Search for the cell housing the specified text and yield its (x, y) center coordinate. 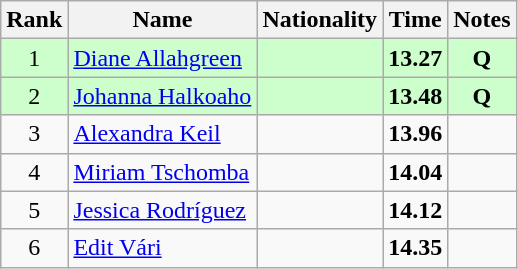
Rank (34, 20)
13.48 (416, 96)
Miriam Tschomba (162, 172)
Time (416, 20)
13.96 (416, 134)
Jessica Rodríguez (162, 210)
Notes (482, 20)
5 (34, 210)
2 (34, 96)
4 (34, 172)
Johanna Halkoaho (162, 96)
14.12 (416, 210)
Name (162, 20)
6 (34, 248)
14.35 (416, 248)
14.04 (416, 172)
Edit Vári (162, 248)
Nationality (320, 20)
Diane Allahgreen (162, 58)
3 (34, 134)
13.27 (416, 58)
1 (34, 58)
Alexandra Keil (162, 134)
